From the cell containing the given text, extract its center point as (X, Y) coordinate. 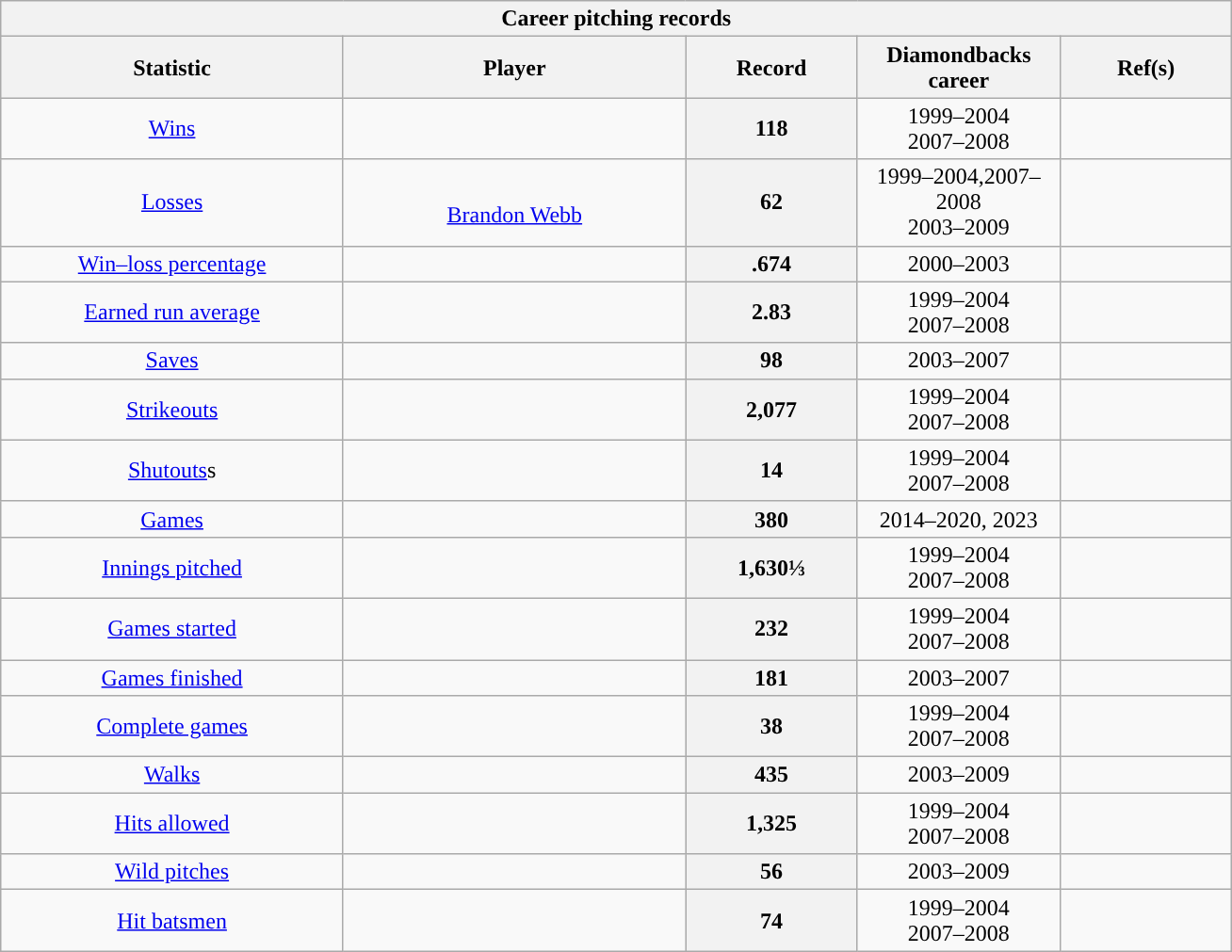
Walks (172, 775)
Player (514, 68)
435 (771, 775)
Brandon Webb (514, 202)
Wild pitches (172, 872)
232 (771, 629)
118 (771, 128)
38 (771, 727)
Diamondbacks career (959, 68)
Earned run average (172, 313)
56 (771, 872)
.674 (771, 264)
181 (771, 677)
2,077 (771, 409)
Hit batsmen (172, 921)
Games (172, 519)
Hits allowed (172, 823)
Shutoutss (172, 471)
Wins (172, 128)
Record (771, 68)
2.83 (771, 313)
74 (771, 921)
2014–2020, 2023 (959, 519)
98 (771, 361)
1,325 (771, 823)
Games finished (172, 677)
2000–2003 (959, 264)
Saves (172, 361)
Complete games (172, 727)
Losses (172, 202)
Statistic (172, 68)
Strikeouts (172, 409)
380 (771, 519)
14 (771, 471)
Win–loss percentage (172, 264)
1999–2004,2007–20082003–2009 (959, 202)
1,630⅓ (771, 567)
Innings pitched (172, 567)
62 (771, 202)
Ref(s) (1146, 68)
Career pitching records (616, 19)
Games started (172, 629)
